Locate the cell with the specified text and output its (X, Y) center coordinate. 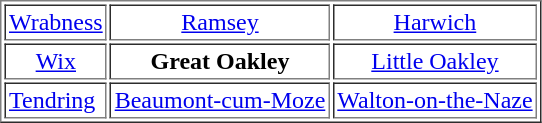
Wrabness (56, 22)
Great Oakley (220, 62)
Wix (56, 62)
Walton-on-the-Naze (435, 100)
Little Oakley (435, 62)
Harwich (435, 22)
Ramsey (220, 22)
Tendring (56, 100)
Beaumont-cum-Moze (220, 100)
